For the text-containing cell, return its midpoint in [X, Y] coordinate format. 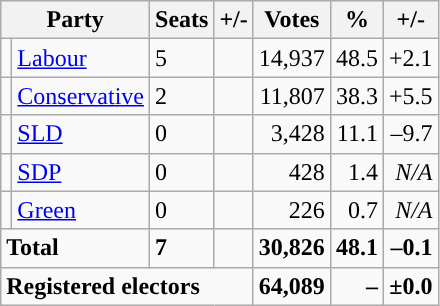
+5.5 [410, 96]
48.1 [356, 248]
2 [182, 96]
11.1 [356, 134]
14,937 [292, 58]
–0.1 [410, 248]
30,826 [292, 248]
Conservative [81, 96]
SLD [81, 134]
% [356, 20]
7 [182, 248]
SDP [81, 172]
– [356, 286]
Votes [292, 20]
Total [76, 248]
–9.7 [410, 134]
Registered electors [128, 286]
Green [81, 210]
226 [292, 210]
428 [292, 172]
±0.0 [410, 286]
5 [182, 58]
3,428 [292, 134]
11,807 [292, 96]
1.4 [356, 172]
64,089 [292, 286]
Party [76, 20]
Seats [182, 20]
48.5 [356, 58]
Labour [81, 58]
38.3 [356, 96]
0.7 [356, 210]
+2.1 [410, 58]
